Search for the cell housing the specified text and yield its (X, Y) center coordinate. 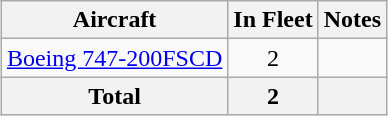
Aircraft (114, 20)
Notes (352, 20)
In Fleet (273, 20)
Boeing 747-200FSCD (114, 58)
Total (114, 96)
